Find where the given text appears and provide that cell's center as (X, Y) coordinate. 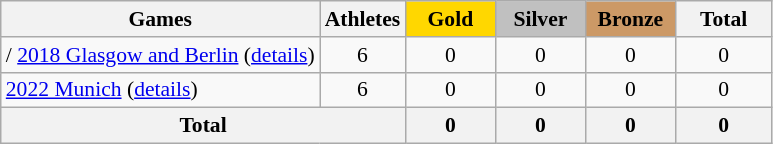
Silver (540, 19)
Games (160, 19)
Gold (450, 19)
Athletes (363, 19)
Bronze (630, 19)
/ 2018 Glasgow and Berlin (details) (160, 55)
2022 Munich (details) (160, 90)
